Provide the [x, y] coordinate of the cell's center where the given text is located.  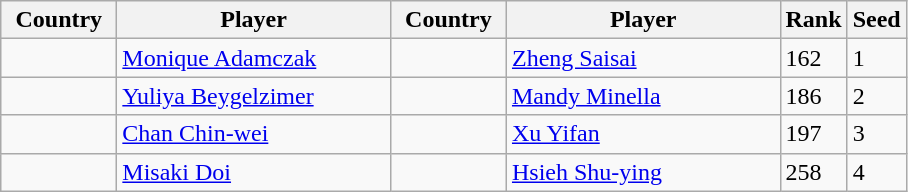
Xu Yifan [643, 134]
Monique Adamczak [254, 58]
Mandy Minella [643, 96]
Misaki Doi [254, 172]
Hsieh Shu-ying [643, 172]
258 [814, 172]
162 [814, 58]
3 [876, 134]
197 [814, 134]
4 [876, 172]
Chan Chin-wei [254, 134]
Seed [876, 20]
2 [876, 96]
1 [876, 58]
Zheng Saisai [643, 58]
Yuliya Beygelzimer [254, 96]
Rank [814, 20]
186 [814, 96]
